For the text-containing cell, return its midpoint in (x, y) coordinate format. 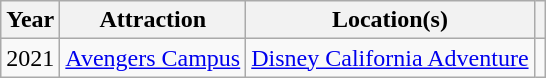
Attraction (153, 20)
2021 (30, 58)
Disney California Adventure (390, 58)
Year (30, 20)
Location(s) (390, 20)
Avengers Campus (153, 58)
